For the text-containing cell, return its midpoint in [x, y] coordinate format. 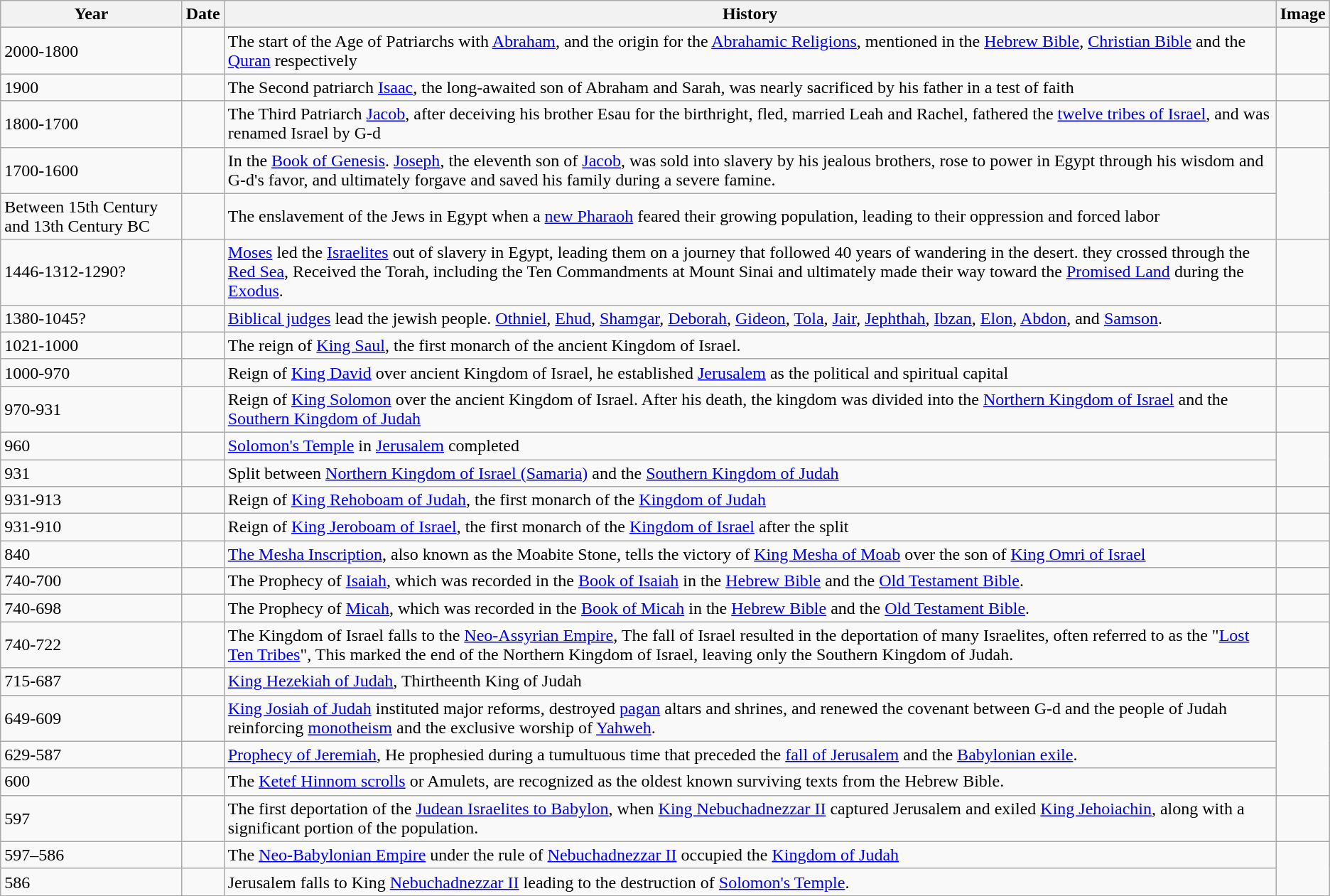
1800-1700 [91, 124]
Split between Northern Kingdom of Israel (Samaria) and the Southern Kingdom of Judah [750, 473]
600 [91, 782]
840 [91, 554]
Image [1303, 14]
1900 [91, 87]
The Second patriarch Isaac, the long-awaited son of Abraham and Sarah, was nearly sacrificed by his father in a test of faith [750, 87]
The reign of King Saul, the first monarch of the ancient Kingdom of Israel. [750, 345]
1021-1000 [91, 345]
The Ketef Hinnom scrolls or Amulets, are recognized as the oldest known surviving texts from the Hebrew Bible. [750, 782]
The Mesha Inscription, also known as the Moabite Stone, tells the victory of King Mesha of Moab over the son of King Omri of Israel [750, 554]
The Neo-Babylonian Empire under the rule of Nebuchadnezzar II occupied the Kingdom of Judah [750, 855]
649-609 [91, 718]
960 [91, 446]
931 [91, 473]
597–586 [91, 855]
The Prophecy of Micah, which was recorded in the Book of Micah in the Hebrew Bible and the Old Testament Bible. [750, 608]
970-931 [91, 409]
King Hezekiah of Judah, Thirtheenth King of Judah [750, 681]
Solomon's Temple in Jerusalem completed [750, 446]
740-700 [91, 581]
931-910 [91, 527]
586 [91, 882]
629-587 [91, 755]
The enslavement of the Jews in Egypt when a new Pharaoh feared their growing population, leading to their oppression and forced labor [750, 216]
Between 15th Century and 13th Century BC [91, 216]
Prophecy of Jeremiah, He prophesied during a tumultuous time that preceded the fall of Jerusalem and the Babylonian exile. [750, 755]
715-687 [91, 681]
931-913 [91, 500]
1000-970 [91, 372]
1380-1045? [91, 318]
1700-1600 [91, 171]
Year [91, 14]
Jerusalem falls to King Nebuchadnezzar II leading to the destruction of Solomon's Temple. [750, 882]
Date [203, 14]
1446-1312-1290? [91, 272]
History [750, 14]
2000-1800 [91, 51]
597 [91, 819]
Reign of King Rehoboam of Judah, the first monarch of the Kingdom of Judah [750, 500]
The Prophecy of Isaiah, which was recorded in the Book of Isaiah in the Hebrew Bible and the Old Testament Bible. [750, 581]
740-722 [91, 645]
Reign of King Jeroboam of Israel, the first monarch of the Kingdom of Israel after the split [750, 527]
Reign of King David over ancient Kingdom of Israel, he established Jerusalem as the political and spiritual capital [750, 372]
Biblical judges lead the jewish people. Othniel, Ehud, Shamgar, Deborah, Gideon, Tola, Jair, Jephthah, Ibzan, Elon, Abdon, and Samson. [750, 318]
740-698 [91, 608]
